Detect which cell encompasses the target text, then output its (X, Y) center coordinate. 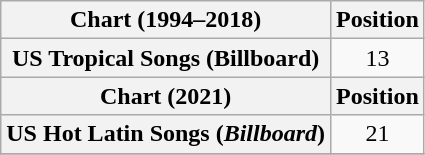
US Hot Latin Songs (Billboard) (166, 134)
21 (378, 134)
13 (378, 58)
Chart (1994–2018) (166, 20)
Chart (2021) (166, 96)
US Tropical Songs (Billboard) (166, 58)
